Locate the cell with the specified text and output its [X, Y] center coordinate. 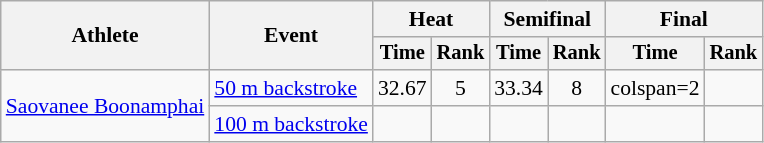
colspan=2 [654, 88]
Final [684, 19]
Semifinal [547, 19]
8 [577, 88]
50 m backstroke [291, 88]
32.67 [402, 88]
Heat [431, 19]
33.34 [518, 88]
5 [461, 88]
Saovanee Boonamphai [106, 106]
Event [291, 36]
100 m backstroke [291, 124]
Athlete [106, 36]
